Detect which cell encompasses the target text, then output its [X, Y] center coordinate. 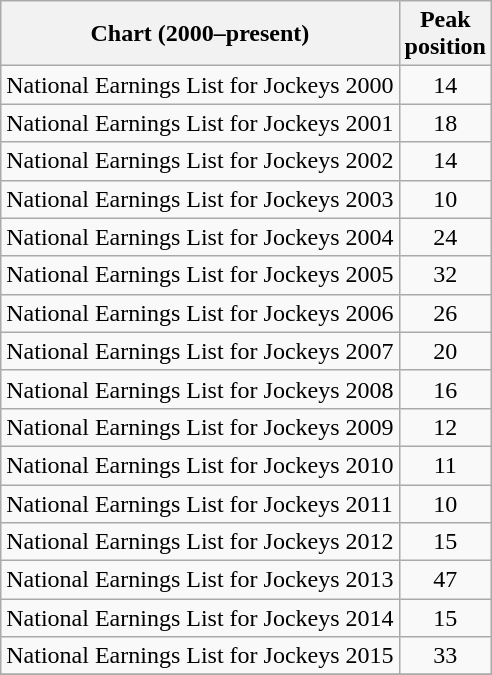
47 [445, 580]
National Earnings List for Jockeys 2010 [200, 465]
12 [445, 427]
National Earnings List for Jockeys 2012 [200, 542]
National Earnings List for Jockeys 2002 [200, 161]
Chart (2000–present) [200, 34]
National Earnings List for Jockeys 2005 [200, 275]
National Earnings List for Jockeys 2015 [200, 656]
24 [445, 237]
National Earnings List for Jockeys 2007 [200, 351]
National Earnings List for Jockeys 2003 [200, 199]
26 [445, 313]
Peakposition [445, 34]
18 [445, 123]
National Earnings List for Jockeys 2009 [200, 427]
11 [445, 465]
National Earnings List for Jockeys 2014 [200, 618]
National Earnings List for Jockeys 2004 [200, 237]
16 [445, 389]
National Earnings List for Jockeys 2001 [200, 123]
32 [445, 275]
National Earnings List for Jockeys 2006 [200, 313]
20 [445, 351]
National Earnings List for Jockeys 2008 [200, 389]
National Earnings List for Jockeys 2000 [200, 85]
33 [445, 656]
National Earnings List for Jockeys 2011 [200, 503]
National Earnings List for Jockeys 2013 [200, 580]
